Output the [x, y] coordinate of the center of the cell containing the given text.  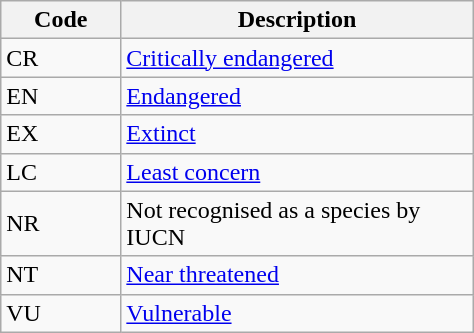
Endangered [297, 96]
Code [61, 20]
Vulnerable [297, 313]
EN [61, 96]
EX [61, 134]
CR [61, 58]
Near threatened [297, 275]
Description [297, 20]
Not recognised as a species by IUCN [297, 224]
Critically endangered [297, 58]
Least concern [297, 172]
NT [61, 275]
Extinct [297, 134]
VU [61, 313]
LC [61, 172]
NR [61, 224]
